Search for the cell housing the specified text and yield its (x, y) center coordinate. 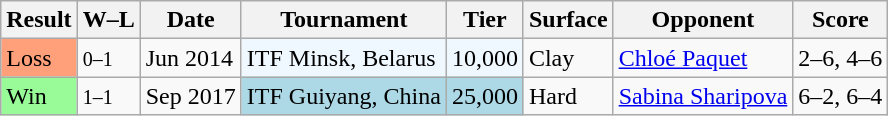
Sabina Sharipova (703, 96)
ITF Minsk, Belarus (344, 58)
Tier (484, 20)
Date (190, 20)
Win (39, 96)
ITF Guiyang, China (344, 96)
0–1 (108, 58)
Result (39, 20)
Tournament (344, 20)
10,000 (484, 58)
Loss (39, 58)
25,000 (484, 96)
Opponent (703, 20)
Surface (568, 20)
1–1 (108, 96)
Score (840, 20)
2–6, 4–6 (840, 58)
Sep 2017 (190, 96)
W–L (108, 20)
Jun 2014 (190, 58)
Chloé Paquet (703, 58)
6–2, 6–4 (840, 96)
Clay (568, 58)
Hard (568, 96)
